Provide the [x, y] coordinate of the cell's center where the given text is located.  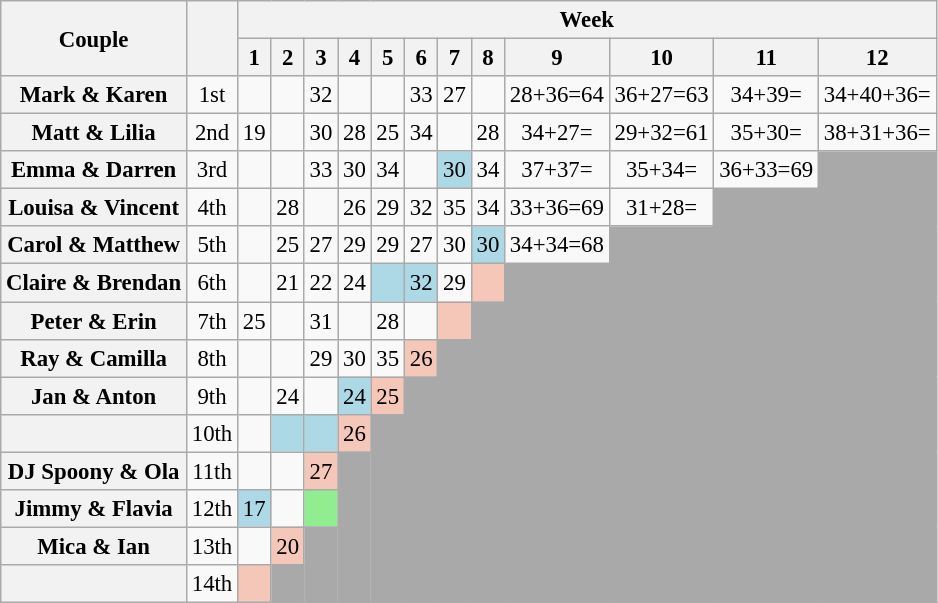
Mica & Ian [94, 546]
4 [354, 58]
4th [212, 208]
34+40+36= [878, 95]
10 [662, 58]
2 [288, 58]
13th [212, 546]
34+27= [558, 133]
Carol & Matthew [94, 245]
36+33=69 [766, 170]
9th [212, 396]
Louisa & Vincent [94, 208]
12 [878, 58]
34+34=68 [558, 245]
34+39= [766, 95]
Matt & Lilia [94, 133]
11 [766, 58]
17 [254, 509]
19 [254, 133]
35+34= [662, 170]
Week [587, 20]
Jimmy & Flavia [94, 509]
20 [288, 546]
1 [254, 58]
37+37= [558, 170]
35+30= [766, 133]
5th [212, 245]
38+31+36= [878, 133]
11th [212, 471]
10th [212, 433]
28+36=64 [558, 95]
Mark & Karen [94, 95]
14th [212, 584]
8th [212, 358]
12th [212, 509]
6 [420, 58]
1st [212, 95]
36+27=63 [662, 95]
9 [558, 58]
6th [212, 283]
2nd [212, 133]
5 [388, 58]
Peter & Erin [94, 321]
7 [454, 58]
8 [488, 58]
21 [288, 283]
3rd [212, 170]
Ray & Camilla [94, 358]
Couple [94, 38]
31+28= [662, 208]
DJ Spoony & Ola [94, 471]
3 [320, 58]
33+36=69 [558, 208]
Claire & Brendan [94, 283]
31 [320, 321]
Emma & Darren [94, 170]
22 [320, 283]
7th [212, 321]
Jan & Anton [94, 396]
29+32=61 [662, 133]
